Scan for the cell matching the given text and deliver its (x, y) coordinate at center. 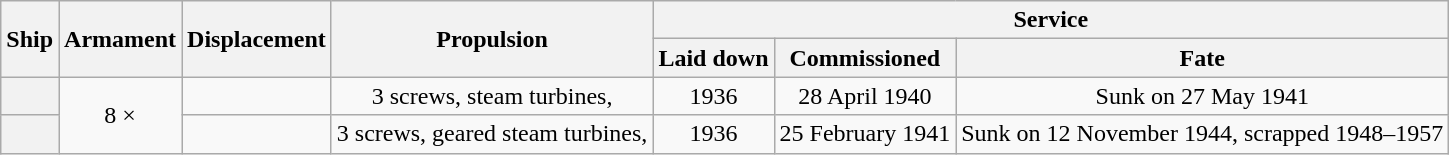
25 February 1941 (865, 134)
Ship (30, 39)
28 April 1940 (865, 96)
3 screws, steam turbines, (492, 96)
8 × (120, 115)
Fate (1202, 58)
Commissioned (865, 58)
Displacement (257, 39)
Armament (120, 39)
Sunk on 27 May 1941 (1202, 96)
Service (1051, 20)
Laid down (714, 58)
3 screws, geared steam turbines, (492, 134)
Propulsion (492, 39)
Sunk on 12 November 1944, scrapped 1948–1957 (1202, 134)
